Find where the given text appears and provide that cell's center as [X, Y] coordinate. 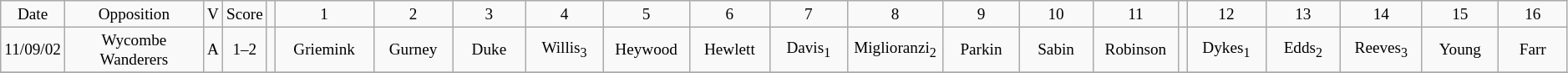
10 [1056, 14]
Wycombe Wanderers [134, 50]
7 [809, 14]
Edds2 [1303, 50]
V [212, 14]
A [212, 50]
Score [244, 14]
Hewlett [729, 50]
15 [1460, 14]
Parkin [981, 50]
14 [1382, 14]
Farr [1532, 50]
Miglioranzi2 [896, 50]
Date [33, 14]
8 [896, 14]
Young [1460, 50]
2 [413, 14]
Willis3 [565, 50]
Reeves3 [1382, 50]
Gurney [413, 50]
Davis1 [809, 50]
9 [981, 14]
13 [1303, 14]
1 [324, 14]
Heywood [647, 50]
Robinson [1136, 50]
6 [729, 14]
11/09/02 [33, 50]
16 [1532, 14]
4 [565, 14]
Griemink [324, 50]
11 [1136, 14]
5 [647, 14]
3 [490, 14]
12 [1226, 14]
1–2 [244, 50]
Opposition [134, 14]
Sabin [1056, 50]
Duke [490, 50]
Dykes1 [1226, 50]
